Identify which cell holds the provided text, then report its (x, y) central coordinate. 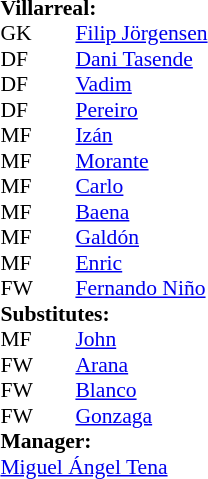
Manager: (104, 441)
Enric (141, 263)
Pereiro (141, 110)
Carlo (141, 187)
Gonzaga (141, 416)
Baena (141, 212)
Galdón (141, 237)
Morante (141, 161)
Fernando Niño (141, 289)
GK (19, 33)
Filip Jörgensen (141, 33)
Dani Tasende (141, 59)
John (141, 339)
Vadim (141, 85)
Blanco (141, 391)
Arana (141, 365)
Izán (141, 135)
Substitutes: (104, 314)
